Identify which cell holds the provided text, then report its (x, y) central coordinate. 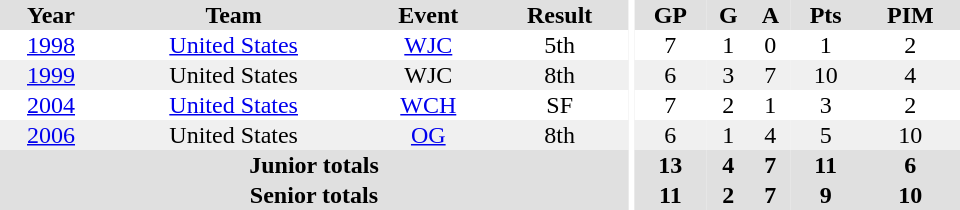
G (728, 15)
0 (770, 45)
5th (560, 45)
A (770, 15)
OG (428, 135)
1998 (51, 45)
Team (234, 15)
GP (670, 15)
Pts (826, 15)
13 (670, 165)
Senior totals (314, 195)
Result (560, 15)
2004 (51, 105)
WCH (428, 105)
9 (826, 195)
Junior totals (314, 165)
5 (826, 135)
Year (51, 15)
PIM (910, 15)
2006 (51, 135)
SF (560, 105)
Event (428, 15)
1999 (51, 75)
